Return (X, Y) of the center of cell containing provided text 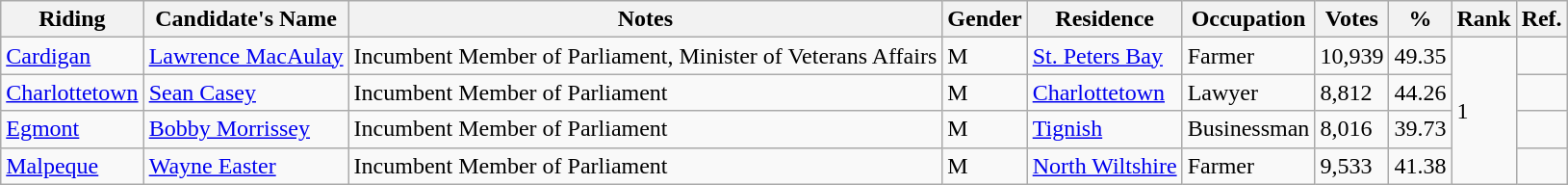
Candidate's Name (246, 19)
Cardigan (72, 56)
Gender (985, 19)
Residence (1105, 19)
Ref. (1542, 19)
St. Peters Bay (1105, 56)
Wayne Easter (246, 166)
Bobby Morrissey (246, 129)
9,533 (1351, 166)
Lawrence MacAulay (246, 56)
Businessman (1248, 129)
8,016 (1351, 129)
41.38 (1421, 166)
Egmont (72, 129)
Lawyer (1248, 92)
8,812 (1351, 92)
Occupation (1248, 19)
Incumbent Member of Parliament, Minister of Veterans Affairs (645, 56)
Notes (645, 19)
Malpeque (72, 166)
Riding (72, 19)
44.26 (1421, 92)
Votes (1351, 19)
Sean Casey (246, 92)
Rank (1484, 19)
39.73 (1421, 129)
49.35 (1421, 56)
% (1421, 19)
North Wiltshire (1105, 166)
Tignish (1105, 129)
10,939 (1351, 56)
1 (1484, 111)
